Capture the cell that displays the provided text and extract its (x, y) central coordinate. 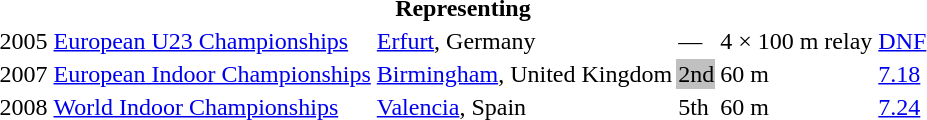
Birmingham, United Kingdom (524, 74)
European U23 Championships (212, 41)
4 × 100 m relay (796, 41)
60 m (796, 74)
Erfurt, Germany (524, 41)
European Indoor Championships (212, 74)
— (696, 41)
2nd (696, 74)
